Output the (X, Y) coordinate of the center of the cell containing the given text.  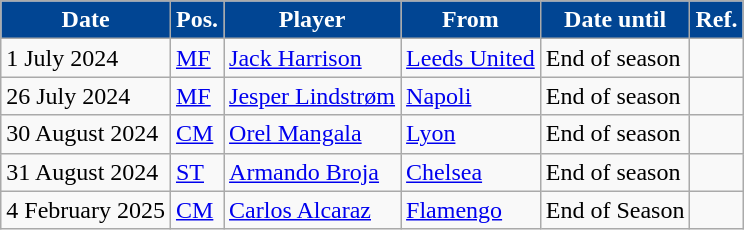
ST (196, 172)
Leeds United (471, 58)
End of Season (615, 210)
Ref. (716, 20)
Date (86, 20)
Date until (615, 20)
Orel Mangala (312, 134)
Jack Harrison (312, 58)
26 July 2024 (86, 96)
Armando Broja (312, 172)
1 July 2024 (86, 58)
30 August 2024 (86, 134)
Carlos Alcaraz (312, 210)
Chelsea (471, 172)
Pos. (196, 20)
4 February 2025 (86, 210)
Jesper Lindstrøm (312, 96)
Player (312, 20)
Flamengo (471, 210)
From (471, 20)
31 August 2024 (86, 172)
Napoli (471, 96)
Lyon (471, 134)
